Locate the cell with the specified text and output its (x, y) center coordinate. 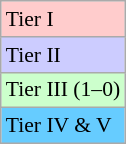
Tier II (63, 55)
Tier IV & V (63, 126)
Tier III (1–0) (63, 90)
Tier I (63, 19)
